Scan for the cell matching the given text and deliver its (x, y) coordinate at center. 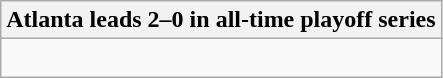
Atlanta leads 2–0 in all-time playoff series (221, 20)
